From the cell containing the given text, extract its center point as [x, y] coordinate. 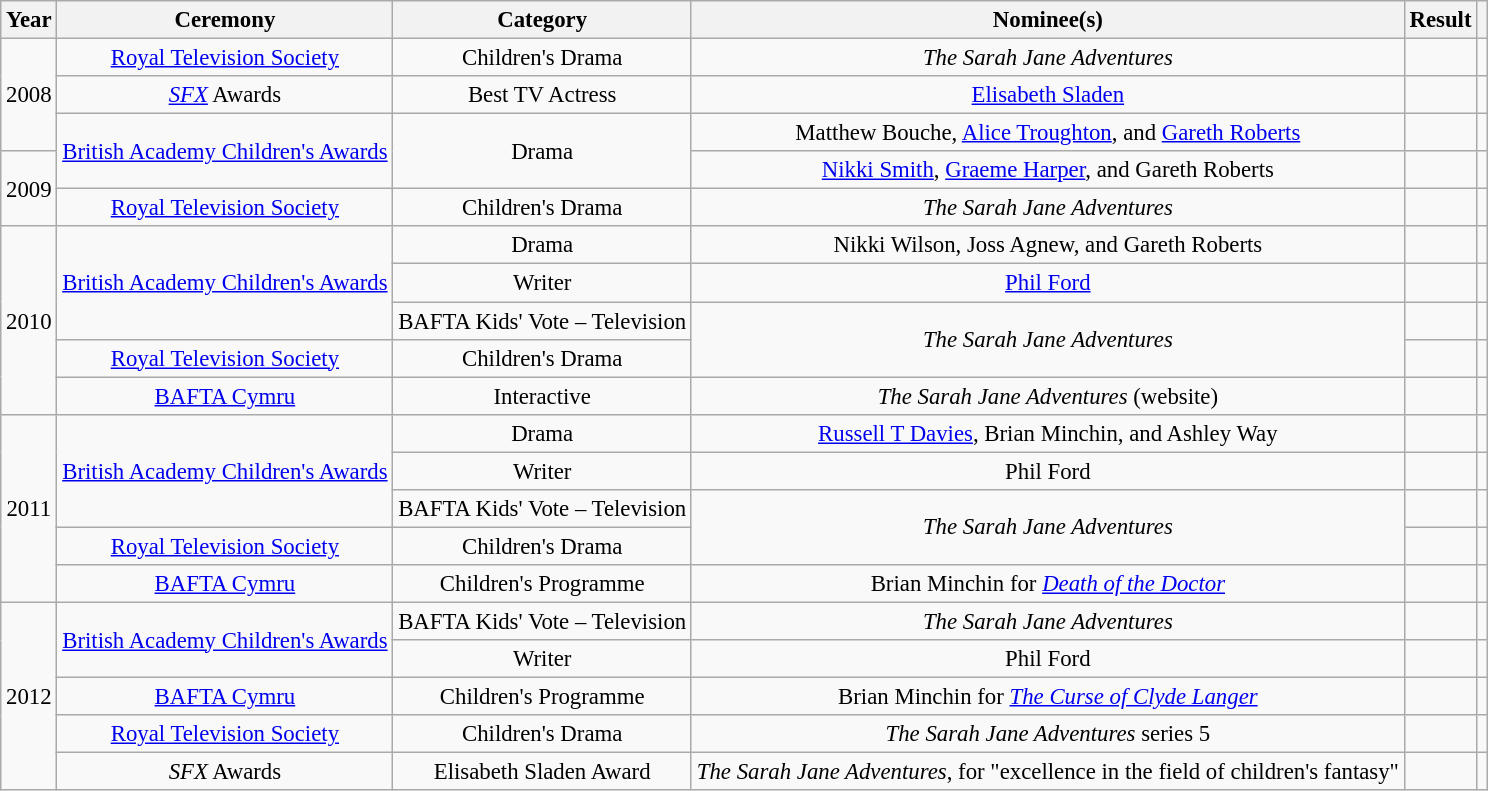
2008 [29, 96]
Result [1440, 20]
Nikki Wilson, Joss Agnew, and Gareth Roberts [1048, 245]
Best TV Actress [542, 95]
Brian Minchin for The Curse of Clyde Langer [1048, 697]
2010 [29, 320]
Nominee(s) [1048, 20]
The Sarah Jane Adventures, for "excellence in the field of children's fantasy" [1048, 772]
2009 [29, 188]
Elisabeth Sladen Award [542, 772]
2012 [29, 696]
Russell T Davies, Brian Minchin, and Ashley Way [1048, 433]
Interactive [542, 396]
Matthew Bouche, Alice Troughton, and Gareth Roberts [1048, 133]
The Sarah Jane Adventures (website) [1048, 396]
2011 [29, 508]
Category [542, 20]
Elisabeth Sladen [1048, 95]
Year [29, 20]
Ceremony [225, 20]
Brian Minchin for Death of the Doctor [1048, 584]
Nikki Smith, Graeme Harper, and Gareth Roberts [1048, 170]
The Sarah Jane Adventures series 5 [1048, 734]
